Locate the cell with the specified text and output its (x, y) center coordinate. 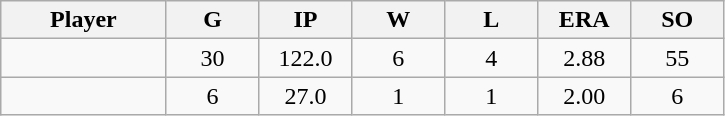
122.0 (306, 58)
SO (678, 20)
W (398, 20)
Player (84, 20)
27.0 (306, 96)
30 (212, 58)
55 (678, 58)
G (212, 20)
ERA (584, 20)
2.88 (584, 58)
IP (306, 20)
L (492, 20)
2.00 (584, 96)
4 (492, 58)
